Return [x, y] of the center of cell containing provided text 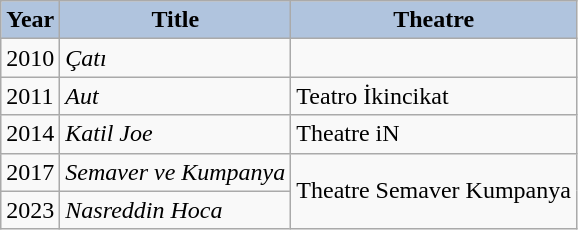
2014 [30, 134]
Theatre Semaver Kumpanya [434, 191]
Year [30, 20]
Katil Joe [176, 134]
Semaver ve Kumpanya [176, 172]
2011 [30, 96]
Title [176, 20]
Theatre [434, 20]
Nasreddin Hoca [176, 210]
2023 [30, 210]
2017 [30, 172]
Teatro İkincikat [434, 96]
Çatı [176, 58]
2010 [30, 58]
Aut [176, 96]
Theatre iN [434, 134]
